Return [x, y] of the center of cell containing provided text 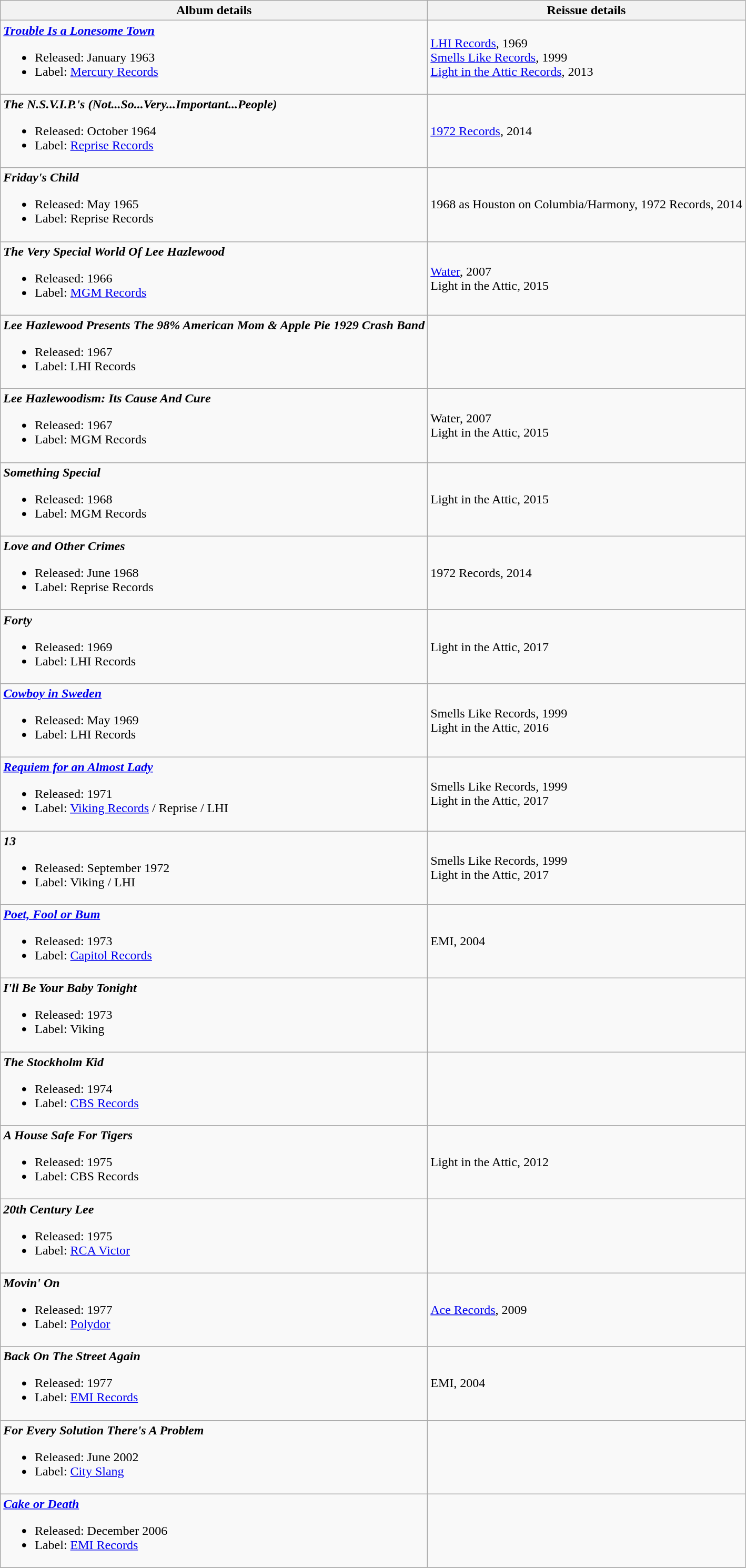
Trouble Is a Lonesome TownReleased: January 1963Label: Mercury Records [214, 57]
Requiem for an Almost LadyReleased: 1971Label: Viking Records / Reprise / LHI [214, 794]
Smells Like Records, 1999Light in the Attic, 2016 [586, 720]
Light in the Attic, 2015 [586, 499]
Reissue details [586, 11]
Light in the Attic, 2012 [586, 1162]
Friday's ChildReleased: May 1965Label: Reprise Records [214, 205]
20th Century LeeReleased: 1975Label: RCA Victor [214, 1236]
13Released: September 1972Label: Viking / LHI [214, 868]
FortyReleased: 1969Label: LHI Records [214, 646]
The Very Special World Of Lee HazlewoodReleased: 1966Label: MGM Records [214, 278]
I'll Be Your Baby TonightReleased: 1973Label: Viking [214, 1015]
Lee Hazlewoodism: Its Cause And CureReleased: 1967Label: MGM Records [214, 426]
The Stockholm KidReleased: 1974Label: CBS Records [214, 1089]
A House Safe For TigersReleased: 1975Label: CBS Records [214, 1162]
Ace Records, 2009 [586, 1310]
Cowboy in SwedenReleased: May 1969Label: LHI Records [214, 720]
Light in the Attic, 2017 [586, 646]
Love and Other CrimesReleased: June 1968Label: Reprise Records [214, 573]
Something SpecialReleased: 1968Label: MGM Records [214, 499]
1968 as Houston on Columbia/Harmony, 1972 Records, 2014 [586, 205]
Lee Hazlewood Presents The 98% American Mom & Apple Pie 1929 Crash BandReleased: 1967Label: LHI Records [214, 352]
Movin' OnReleased: 1977Label: Polydor [214, 1310]
Cake or DeathReleased: December 2006Label: EMI Records [214, 1531]
Album details [214, 11]
Poet, Fool or BumReleased: 1973Label: Capitol Records [214, 942]
The N.S.V.I.P.'s (Not...So...Very...Important...People)Released: October 1964Label: Reprise Records [214, 131]
Back On The Street AgainReleased: 1977Label: EMI Records [214, 1383]
For Every Solution There's A ProblemReleased: June 2002Label: City Slang [214, 1457]
LHI Records, 1969Smells Like Records, 1999Light in the Attic Records, 2013 [586, 57]
